For the text-containing cell, return its midpoint in [x, y] coordinate format. 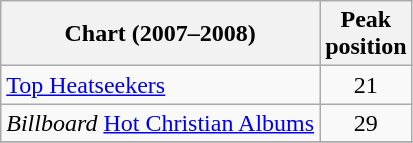
Billboard Hot Christian Albums [160, 123]
Top Heatseekers [160, 85]
Peakposition [366, 34]
Chart (2007–2008) [160, 34]
29 [366, 123]
21 [366, 85]
